Capture the cell that displays the provided text and extract its [x, y] central coordinate. 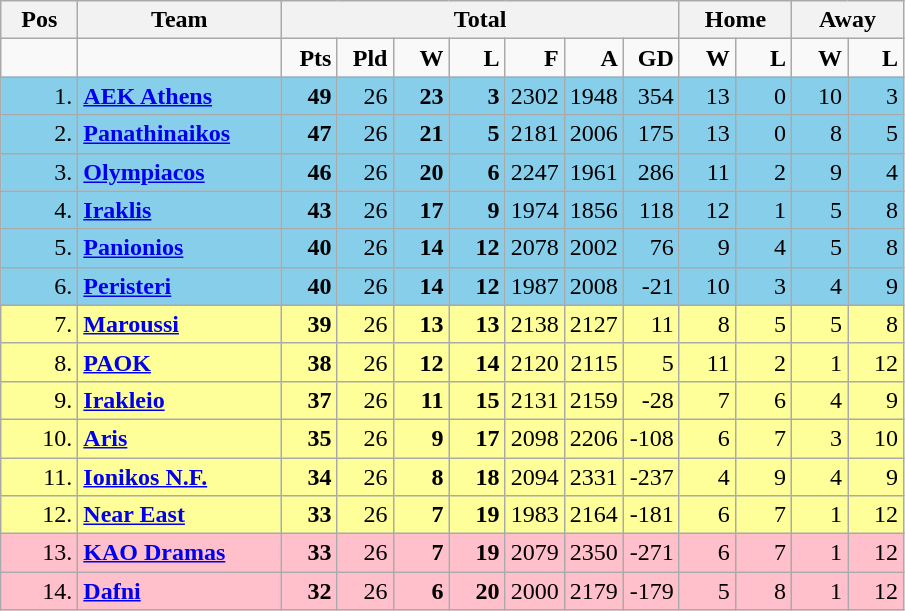
14. [40, 591]
2120 [534, 362]
3. [40, 172]
2302 [534, 96]
-179 [651, 591]
43 [309, 210]
2131 [534, 400]
Ionikos N.F. [180, 477]
Panathinaikos [180, 134]
-181 [651, 515]
46 [309, 172]
2164 [594, 515]
2008 [594, 286]
38 [309, 362]
2. [40, 134]
39 [309, 324]
Pos [40, 20]
-108 [651, 438]
1983 [534, 515]
23 [421, 96]
21 [421, 134]
49 [309, 96]
12. [40, 515]
AEK Athens [180, 96]
-271 [651, 553]
2000 [534, 591]
4. [40, 210]
2078 [534, 248]
KAO Dramas [180, 553]
Total [480, 20]
354 [651, 96]
47 [309, 134]
9. [40, 400]
1987 [534, 286]
2006 [594, 134]
2115 [594, 362]
118 [651, 210]
2331 [594, 477]
-28 [651, 400]
286 [651, 172]
1961 [594, 172]
1. [40, 96]
Dafni [180, 591]
2127 [594, 324]
2179 [594, 591]
15 [477, 400]
2181 [534, 134]
2079 [534, 553]
10. [40, 438]
Olympiacos [180, 172]
Iraklis [180, 210]
175 [651, 134]
F [534, 58]
Aris [180, 438]
A [594, 58]
Irakleio [180, 400]
2247 [534, 172]
Pts [309, 58]
Home [735, 20]
5. [40, 248]
7. [40, 324]
76 [651, 248]
18 [477, 477]
1948 [594, 96]
Pld [365, 58]
11. [40, 477]
Peristeri [180, 286]
-21 [651, 286]
Panionios [180, 248]
Away [847, 20]
35 [309, 438]
2350 [594, 553]
32 [309, 591]
1974 [534, 210]
2002 [594, 248]
1856 [594, 210]
GD [651, 58]
2094 [534, 477]
-237 [651, 477]
2138 [534, 324]
8. [40, 362]
Team [180, 20]
PAOK [180, 362]
Maroussi [180, 324]
13. [40, 553]
2159 [594, 400]
2206 [594, 438]
6. [40, 286]
Near East [180, 515]
2098 [534, 438]
34 [309, 477]
37 [309, 400]
